Pinpoint the cell where the given text exists, returning its [x, y] midpoint coordinate. 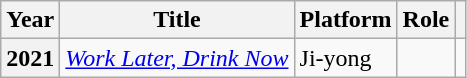
Work Later, Drink Now [177, 58]
Ji-yong [346, 58]
Title [177, 20]
Platform [346, 20]
Role [426, 20]
Year [30, 20]
2021 [30, 58]
